Find where the given text appears and provide that cell's center as [X, Y] coordinate. 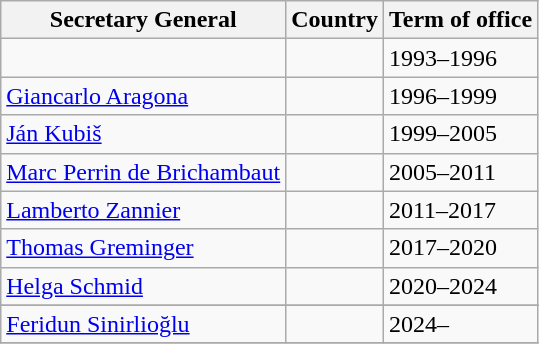
1999–2005 [460, 134]
2020–2024 [460, 286]
Country [335, 20]
2024– [460, 324]
Lamberto Zannier [144, 210]
1996–1999 [460, 96]
Term of office [460, 20]
1993–1996 [460, 58]
2005–2011 [460, 172]
Feridun Sinirlioğlu [144, 324]
2011–2017 [460, 210]
Marc Perrin de Brichambaut [144, 172]
Giancarlo Aragona [144, 96]
2017–2020 [460, 248]
Ján Kubiš [144, 134]
Secretary General [144, 20]
Thomas Greminger [144, 248]
Helga Schmid [144, 286]
